Identify which cell holds the provided text, then report its (x, y) central coordinate. 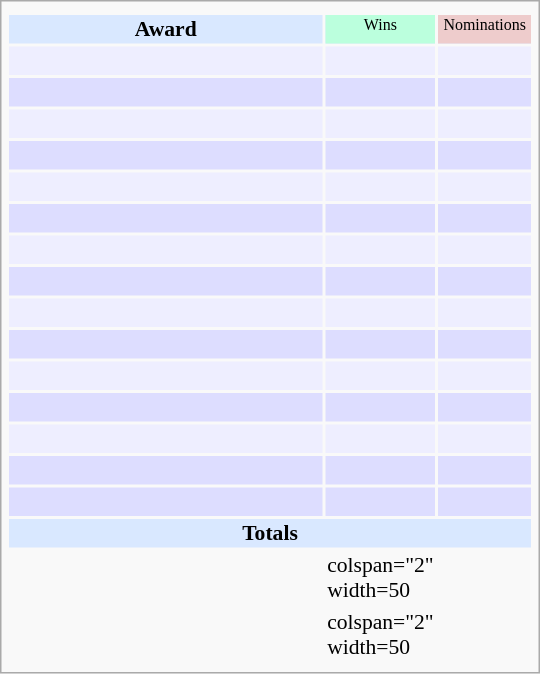
Nominations (484, 29)
Award (166, 29)
Wins (381, 29)
Totals (270, 533)
